Return [x, y] of the center of cell containing provided text 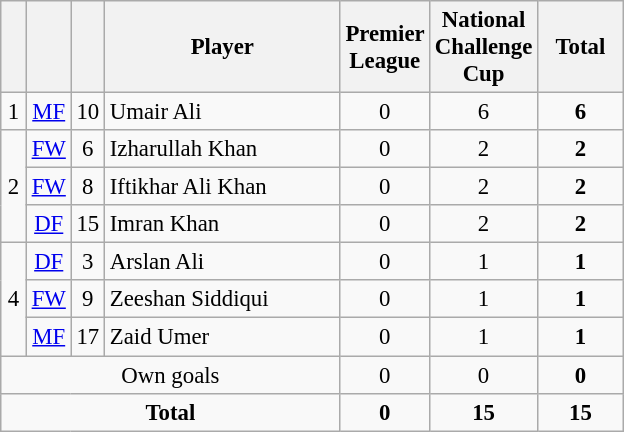
Zaid Umer [222, 337]
Zeeshan Siddiqui [222, 299]
Umair Ali [222, 112]
Premier League [384, 47]
4 [14, 300]
Iftikhar Ali Khan [222, 187]
Player [222, 47]
10 [88, 112]
National Challenge Cup [484, 47]
17 [88, 337]
Own goals [170, 375]
Arslan Ali [222, 262]
8 [88, 187]
Imran Khan [222, 224]
9 [88, 299]
Izharullah Khan [222, 149]
3 [88, 262]
